Scan for the cell matching the given text and deliver its (X, Y) coordinate at center. 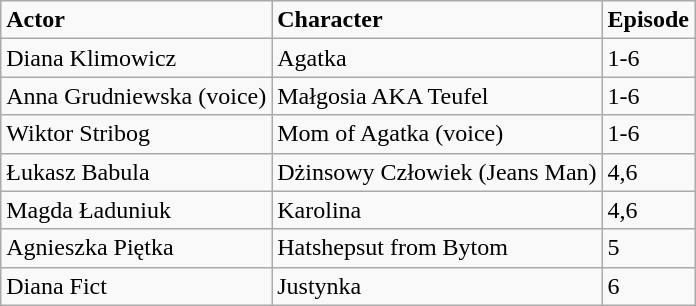
Małgosia AKA Teufel (437, 96)
Łukasz Babula (136, 172)
Dżinsowy Człowiek (Jeans Man) (437, 172)
Anna Grudniewska (voice) (136, 96)
Diana Fict (136, 286)
Wiktor Stribog (136, 134)
6 (648, 286)
Agnieszka Piętka (136, 248)
Mom of Agatka (voice) (437, 134)
Character (437, 20)
Episode (648, 20)
Justynka (437, 286)
Actor (136, 20)
Diana Klimowicz (136, 58)
Agatka (437, 58)
5 (648, 248)
Hatshepsut from Bytom (437, 248)
Karolina (437, 210)
Magda Ładuniuk (136, 210)
